Extract the (X, Y) coordinate from the center of the cell holding the provided text.  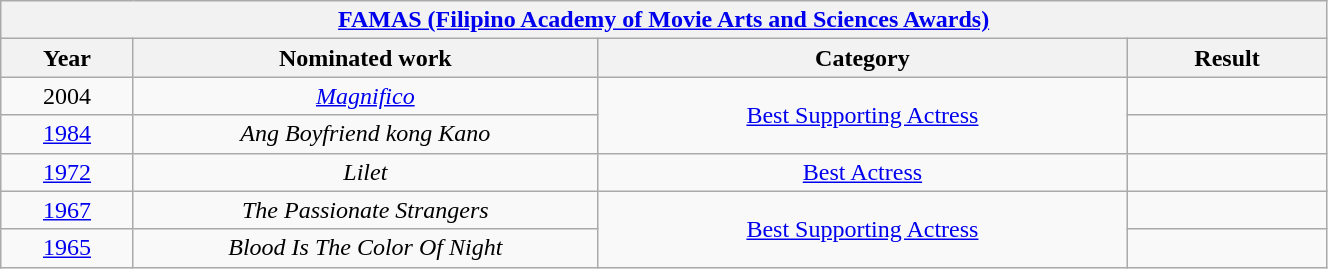
1965 (68, 248)
Result (1228, 58)
1967 (68, 210)
Category (862, 58)
Ang Boyfriend kong Kano (365, 134)
FAMAS (Filipino Academy of Movie Arts and Sciences Awards) (664, 20)
1972 (68, 172)
Year (68, 58)
The Passionate Strangers (365, 210)
Blood Is The Color Of Night (365, 248)
2004 (68, 96)
Best Actress (862, 172)
1984 (68, 134)
Nominated work (365, 58)
Magnifico (365, 96)
Lilet (365, 172)
